Return (x, y) of the center of cell containing provided text 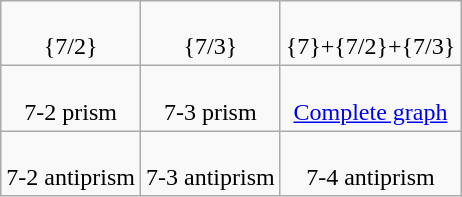
Complete graph (370, 98)
7-4 antiprism (370, 164)
{7/2} (71, 34)
7-3 prism (210, 98)
7-3 antiprism (210, 164)
{7/3} (210, 34)
7-2 antiprism (71, 164)
{7}+{7/2}+{7/3} (370, 34)
7-2 prism (71, 98)
